Extract the (X, Y) coordinate from the center of the cell holding the provided text.  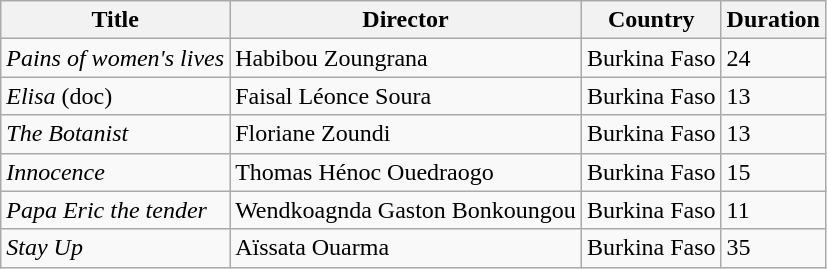
Elisa (doc) (116, 96)
Country (651, 20)
Director (406, 20)
Aïssata Ouarma (406, 248)
Pains of women's lives (116, 58)
Stay Up (116, 248)
Title (116, 20)
Papa Eric the tender (116, 210)
24 (773, 58)
15 (773, 172)
Duration (773, 20)
Habibou Zoungrana (406, 58)
Thomas Hénoc Ouedraogo (406, 172)
Faisal Léonce Soura (406, 96)
The Botanist (116, 134)
Floriane Zoundi (406, 134)
Wendkoagnda Gaston Bonkoungou (406, 210)
Innocence (116, 172)
35 (773, 248)
11 (773, 210)
